Scan for the cell matching the given text and deliver its [X, Y] coordinate at center. 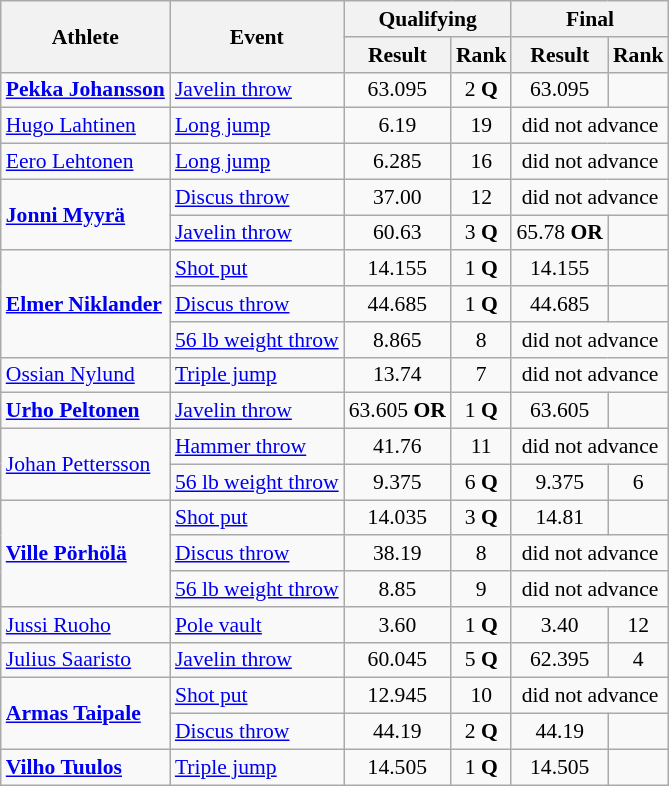
62.395 [559, 660]
Qualifying [428, 19]
Pekka Johansson [86, 90]
41.76 [398, 447]
16 [482, 162]
Vilho Tuulos [86, 767]
Hugo Lahtinen [86, 126]
Armas Taipale [86, 714]
6.285 [398, 162]
6 Q [482, 482]
Julius Saaristo [86, 660]
Johan Pettersson [86, 464]
Jussi Ruoho [86, 625]
38.19 [398, 554]
Ville Pörhölä [86, 554]
60.63 [398, 233]
14.035 [398, 518]
3.40 [559, 625]
Eero Lehtonen [86, 162]
Athlete [86, 36]
Hammer throw [257, 447]
65.78 OR [559, 233]
6.19 [398, 126]
Jonni Myyrä [86, 214]
19 [482, 126]
63.605 [559, 411]
Ossian Nylund [86, 375]
8.85 [398, 589]
Event [257, 36]
10 [482, 696]
6 [638, 482]
60.045 [398, 660]
Elmer Niklander [86, 304]
3.60 [398, 625]
Final [590, 19]
5 Q [482, 660]
Urho Peltonen [86, 411]
7 [482, 375]
12.945 [398, 696]
Pole vault [257, 625]
63.605 OR [398, 411]
14.81 [559, 518]
4 [638, 660]
11 [482, 447]
8.865 [398, 340]
37.00 [398, 197]
9 [482, 589]
13.74 [398, 375]
